Detect which cell encompasses the target text, then output its (X, Y) center coordinate. 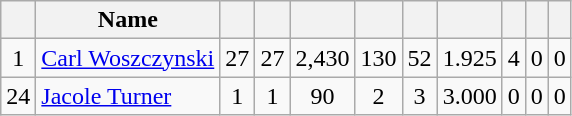
4 (514, 58)
Jacole Turner (128, 96)
90 (322, 96)
130 (378, 58)
3.000 (470, 96)
52 (420, 58)
Carl Woszczynski (128, 58)
1.925 (470, 58)
Name (128, 20)
2,430 (322, 58)
3 (420, 96)
2 (378, 96)
24 (18, 96)
